Determine the (x, y) coordinate at the center of the cell enclosing the given text.  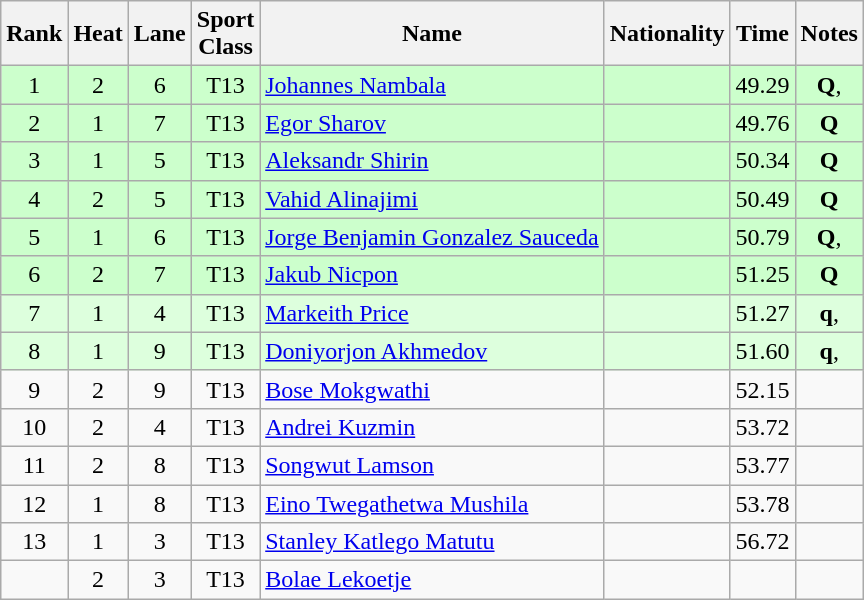
13 (34, 542)
Stanley Katlego Matutu (432, 542)
50.34 (762, 161)
Andrei Kuzmin (432, 427)
Vahid Alinajimi (432, 199)
Bolae Lekoetje (432, 580)
56.72 (762, 542)
51.60 (762, 351)
Jakub Nicpon (432, 275)
Time (762, 34)
Notes (829, 34)
50.49 (762, 199)
Rank (34, 34)
12 (34, 503)
49.29 (762, 85)
Name (432, 34)
Lane (160, 34)
Markeith Price (432, 313)
Bose Mokgwathi (432, 389)
Jorge Benjamin Gonzalez Sauceda (432, 237)
Aleksandr Shirin (432, 161)
Johannes Nambala (432, 85)
SportClass (225, 34)
50.79 (762, 237)
10 (34, 427)
53.78 (762, 503)
Songwut Lamson (432, 465)
51.27 (762, 313)
Doniyorjon Akhmedov (432, 351)
53.72 (762, 427)
Eino Twegathetwa Mushila (432, 503)
Egor Sharov (432, 123)
11 (34, 465)
51.25 (762, 275)
Heat (98, 34)
49.76 (762, 123)
52.15 (762, 389)
53.77 (762, 465)
Nationality (667, 34)
